Return the (X, Y) coordinate for the center point of the cell that contains the specified text.  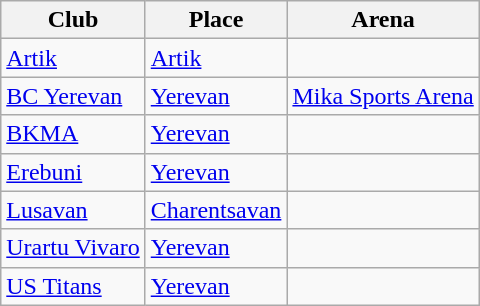
Charentsavan (216, 210)
BC Yerevan (73, 96)
Place (216, 20)
Club (73, 20)
Arena (383, 20)
Urartu Vivaro (73, 248)
Lusavan (73, 210)
Erebuni (73, 172)
Mika Sports Arena (383, 96)
US Titans (73, 286)
BKMA (73, 134)
